Search for the cell housing the specified text and yield its [x, y] center coordinate. 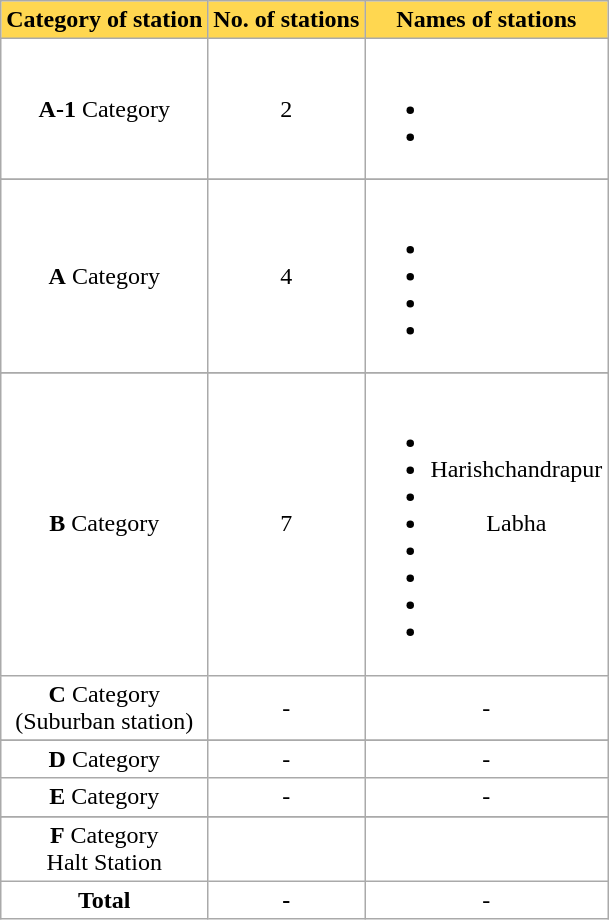
F CategoryHalt Station [104, 848]
B Category [104, 524]
No. of stations [286, 20]
Category of station [104, 20]
A Category [104, 276]
4 [286, 276]
E Category [104, 797]
HarishchandrapurLabha [486, 524]
A-1 Category [104, 109]
D Category [104, 759]
Names of stations [486, 20]
Total [104, 900]
7 [286, 524]
C Category(Suburban station) [104, 708]
2 [286, 109]
